Detect which cell encompasses the target text, then output its [x, y] center coordinate. 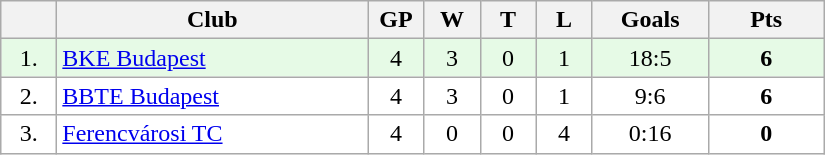
T [508, 20]
9:6 [650, 96]
18:5 [650, 58]
L [564, 20]
3. [29, 134]
Goals [650, 20]
1. [29, 58]
2. [29, 96]
BBTE Budapest [212, 96]
BKE Budapest [212, 58]
GP [396, 20]
Ferencvárosi TC [212, 134]
Pts [766, 20]
0:16 [650, 134]
W [452, 20]
Club [212, 20]
